Determine the (x, y) coordinate at the center of the cell enclosing the given text.  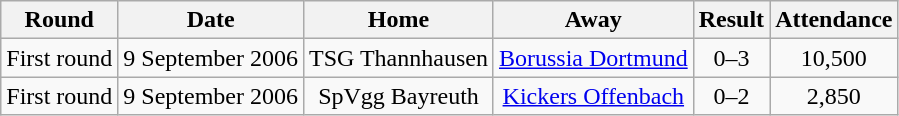
Attendance (834, 20)
0–2 (731, 96)
Result (731, 20)
TSG Thannhausen (399, 58)
Kickers Offenbach (593, 96)
Home (399, 20)
0–3 (731, 58)
Away (593, 20)
Date (211, 20)
SpVgg Bayreuth (399, 96)
10,500 (834, 58)
2,850 (834, 96)
Round (60, 20)
Borussia Dortmund (593, 58)
